For the text-containing cell, return its midpoint in [X, Y] coordinate format. 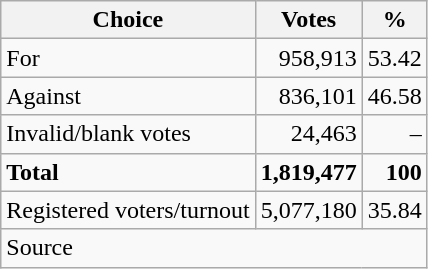
Source [214, 248]
– [394, 134]
Registered voters/turnout [128, 210]
5,077,180 [308, 210]
958,913 [308, 58]
Total [128, 172]
1,819,477 [308, 172]
For [128, 58]
Against [128, 96]
Choice [128, 20]
Votes [308, 20]
% [394, 20]
100 [394, 172]
836,101 [308, 96]
24,463 [308, 134]
46.58 [394, 96]
53.42 [394, 58]
35.84 [394, 210]
Invalid/blank votes [128, 134]
